From the cell containing the given text, extract its center point as [X, Y] coordinate. 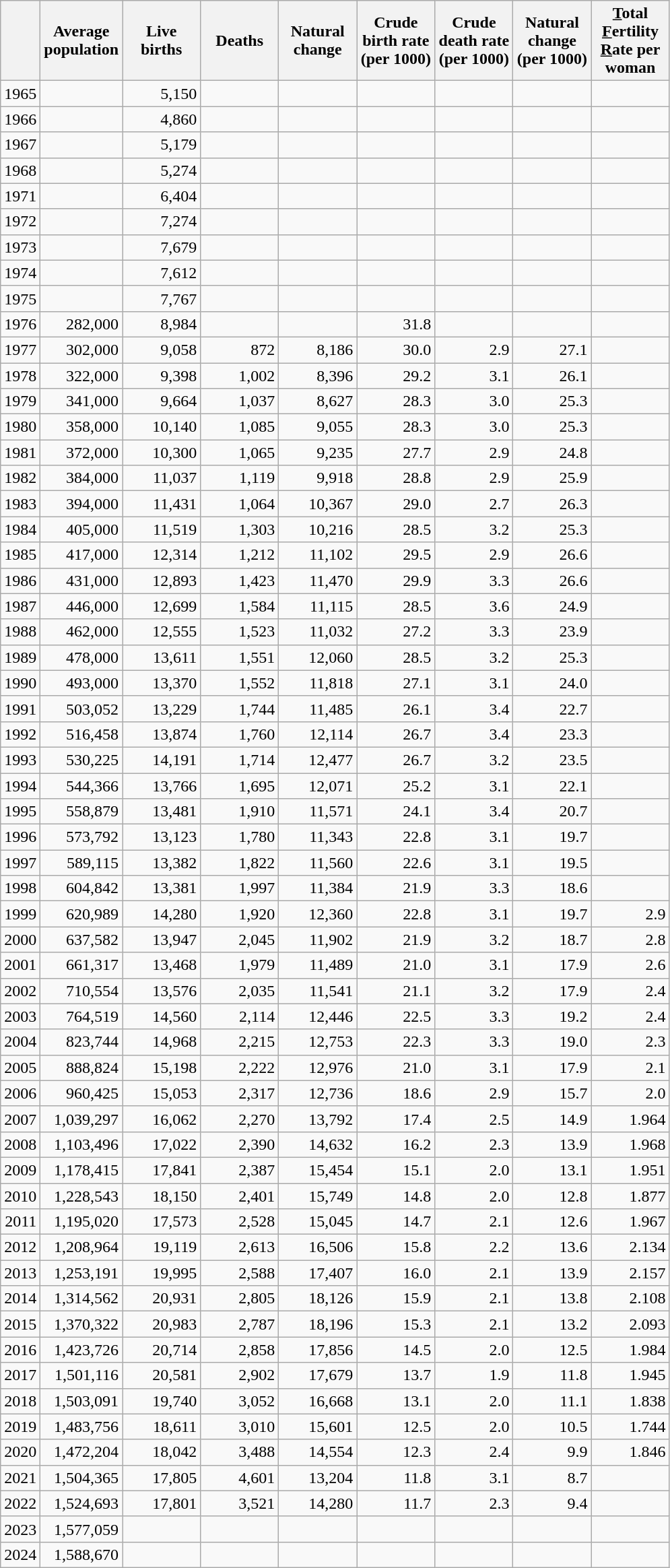
7,679 [162, 247]
20.7 [552, 812]
14,554 [318, 1452]
493,000 [81, 683]
5,150 [162, 94]
13,382 [162, 863]
8.7 [552, 1478]
22.1 [552, 786]
11,902 [318, 940]
1983 [20, 504]
13,947 [162, 940]
1999 [20, 914]
1,501,116 [81, 1375]
1990 [20, 683]
16,062 [162, 1119]
17,801 [162, 1503]
15,601 [318, 1427]
Total Fertility Rate per woman [630, 40]
28.8 [396, 478]
17,841 [162, 1170]
1,037 [240, 401]
358,000 [81, 427]
1,039,297 [81, 1119]
1,212 [240, 555]
11,115 [318, 606]
20,931 [162, 1299]
8,627 [318, 401]
2.2 [474, 1247]
19,119 [162, 1247]
1.945 [630, 1375]
18,150 [162, 1196]
18,126 [318, 1299]
26.3 [552, 504]
17,805 [162, 1478]
Live births [162, 40]
15,045 [318, 1222]
3,010 [240, 1427]
1972 [20, 222]
1,002 [240, 375]
417,000 [81, 555]
13,204 [318, 1478]
2,787 [240, 1324]
13,766 [162, 786]
13.6 [552, 1247]
405,000 [81, 529]
2,528 [240, 1222]
12,360 [318, 914]
478,000 [81, 657]
1,504,365 [81, 1478]
12.8 [552, 1196]
15,198 [162, 1068]
2002 [20, 991]
13,576 [162, 991]
1,065 [240, 453]
1998 [20, 888]
1971 [20, 196]
2,902 [240, 1375]
13,370 [162, 683]
1,195,020 [81, 1222]
17,407 [318, 1273]
11,384 [318, 888]
2,401 [240, 1196]
1,552 [240, 683]
1,920 [240, 914]
1,523 [240, 632]
11.1 [552, 1401]
2021 [20, 1478]
1,695 [240, 786]
14,968 [162, 1042]
9,055 [318, 427]
1,314,562 [81, 1299]
15.8 [396, 1247]
17,679 [318, 1375]
1,253,191 [81, 1273]
23.9 [552, 632]
14,560 [162, 1016]
1977 [20, 350]
1978 [20, 375]
11,818 [318, 683]
17,022 [162, 1144]
637,582 [81, 940]
2008 [20, 1144]
1985 [20, 555]
18,042 [162, 1452]
24.1 [396, 812]
14.5 [396, 1350]
22.5 [396, 1016]
12,699 [162, 606]
1,064 [240, 504]
18,611 [162, 1427]
5,179 [162, 145]
1,472,204 [81, 1452]
2023 [20, 1529]
1,085 [240, 427]
2,390 [240, 1144]
2.5 [474, 1119]
25.9 [552, 478]
1984 [20, 529]
13,611 [162, 657]
29.5 [396, 555]
446,000 [81, 606]
12,753 [318, 1042]
1996 [20, 837]
2.6 [630, 965]
2,270 [240, 1119]
17,573 [162, 1222]
1,822 [240, 863]
7,274 [162, 222]
Deaths [240, 40]
11,431 [162, 504]
2.7 [474, 504]
2022 [20, 1503]
1,910 [240, 812]
1986 [20, 581]
384,000 [81, 478]
13,229 [162, 709]
27.7 [396, 453]
2017 [20, 1375]
1979 [20, 401]
3,052 [240, 1401]
1992 [20, 734]
31.8 [396, 324]
11,102 [318, 555]
11,541 [318, 991]
12.3 [396, 1452]
503,052 [81, 709]
2024 [20, 1555]
11,560 [318, 863]
573,792 [81, 837]
1989 [20, 657]
29.0 [396, 504]
12,314 [162, 555]
1.744 [630, 1427]
9.9 [552, 1452]
13,381 [162, 888]
1991 [20, 709]
2.093 [630, 1324]
18,196 [318, 1324]
17,856 [318, 1350]
15,454 [318, 1170]
7,612 [162, 273]
1,714 [240, 760]
Natural change (per 1000) [552, 40]
1,744 [240, 709]
2.8 [630, 940]
3,521 [240, 1503]
25.2 [396, 786]
661,317 [81, 965]
29.2 [396, 375]
2009 [20, 1170]
1965 [20, 94]
1.984 [630, 1350]
12,736 [318, 1093]
1,370,322 [81, 1324]
2013 [20, 1273]
1967 [20, 145]
1,577,059 [81, 1529]
1,979 [240, 965]
11,571 [318, 812]
14,191 [162, 760]
823,744 [81, 1042]
14.8 [396, 1196]
1994 [20, 786]
2010 [20, 1196]
15.1 [396, 1170]
1,103,496 [81, 1144]
2.108 [630, 1299]
9.4 [552, 1503]
2,858 [240, 1350]
20,581 [162, 1375]
15.9 [396, 1299]
2014 [20, 1299]
2.157 [630, 1273]
960,425 [81, 1093]
2,805 [240, 1299]
1,588,670 [81, 1555]
11,485 [318, 709]
Natural change [318, 40]
341,000 [81, 401]
24.9 [552, 606]
15.7 [552, 1093]
20,983 [162, 1324]
2012 [20, 1247]
15.3 [396, 1324]
872 [240, 350]
9,398 [162, 375]
282,000 [81, 324]
2007 [20, 1119]
10,216 [318, 529]
8,186 [318, 350]
2,035 [240, 991]
29.9 [396, 581]
16.0 [396, 1273]
1976 [20, 324]
2019 [20, 1427]
1973 [20, 247]
2,387 [240, 1170]
1982 [20, 478]
11,519 [162, 529]
2005 [20, 1068]
10,300 [162, 453]
19.0 [552, 1042]
322,000 [81, 375]
1,584 [240, 606]
1.951 [630, 1170]
1.846 [630, 1452]
14.7 [396, 1222]
11,489 [318, 965]
23.3 [552, 734]
1,423,726 [81, 1350]
14.9 [552, 1119]
888,824 [81, 1068]
17.4 [396, 1119]
21.1 [396, 991]
11,470 [318, 581]
12,446 [318, 1016]
1.967 [630, 1222]
12,071 [318, 786]
1.9 [474, 1375]
24.0 [552, 683]
9,235 [318, 453]
13,123 [162, 837]
530,225 [81, 760]
15,053 [162, 1093]
10,367 [318, 504]
2003 [20, 1016]
11,343 [318, 837]
13.7 [396, 1375]
3.6 [474, 606]
1,208,964 [81, 1247]
2001 [20, 965]
11,037 [162, 478]
8,984 [162, 324]
13,792 [318, 1119]
3,488 [240, 1452]
19.2 [552, 1016]
1,997 [240, 888]
764,519 [81, 1016]
710,554 [81, 991]
2,613 [240, 1247]
12.6 [552, 1222]
16,668 [318, 1401]
Crude birth rate (per 1000) [396, 40]
1988 [20, 632]
14,632 [318, 1144]
1,503,091 [81, 1401]
12,114 [318, 734]
2,045 [240, 940]
6,404 [162, 196]
8,396 [318, 375]
Crude death rate (per 1000) [474, 40]
12,555 [162, 632]
394,000 [81, 504]
2020 [20, 1452]
1.877 [630, 1196]
604,842 [81, 888]
2,588 [240, 1273]
1995 [20, 812]
2015 [20, 1324]
1987 [20, 606]
12,976 [318, 1068]
2011 [20, 1222]
13,468 [162, 965]
22.6 [396, 863]
9,058 [162, 350]
1966 [20, 119]
1,524,693 [81, 1503]
2000 [20, 940]
1,551 [240, 657]
13.2 [552, 1324]
516,458 [81, 734]
1993 [20, 760]
462,000 [81, 632]
1.838 [630, 1401]
27.2 [396, 632]
1975 [20, 298]
4,860 [162, 119]
12,060 [318, 657]
9,918 [318, 478]
2.134 [630, 1247]
1968 [20, 170]
2,317 [240, 1093]
431,000 [81, 581]
1,178,415 [81, 1170]
19,740 [162, 1401]
1981 [20, 453]
13,481 [162, 812]
13.8 [552, 1299]
16,506 [318, 1247]
7,767 [162, 298]
2004 [20, 1042]
20,714 [162, 1350]
1,483,756 [81, 1427]
1.968 [630, 1144]
2018 [20, 1401]
372,000 [81, 453]
1,303 [240, 529]
620,989 [81, 914]
302,000 [81, 350]
4,601 [240, 1478]
30.0 [396, 350]
10,140 [162, 427]
2,215 [240, 1042]
22.7 [552, 709]
13,874 [162, 734]
1,423 [240, 581]
15,749 [318, 1196]
1,760 [240, 734]
1,228,543 [81, 1196]
2,114 [240, 1016]
1980 [20, 427]
23.5 [552, 760]
18.7 [552, 940]
5,274 [162, 170]
2,222 [240, 1068]
544,366 [81, 786]
Average population [81, 40]
2006 [20, 1093]
19.5 [552, 863]
12,477 [318, 760]
589,115 [81, 863]
2016 [20, 1350]
1,780 [240, 837]
11,032 [318, 632]
11.7 [396, 1503]
1.964 [630, 1119]
22.3 [396, 1042]
12,893 [162, 581]
16.2 [396, 1144]
1,119 [240, 478]
19,995 [162, 1273]
9,664 [162, 401]
558,879 [81, 812]
10.5 [552, 1427]
1997 [20, 863]
24.8 [552, 453]
1974 [20, 273]
